Pinpoint the cell where the given text exists, returning its (X, Y) midpoint coordinate. 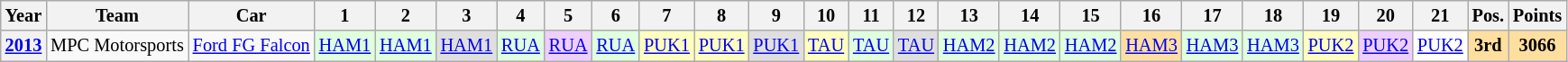
9 (775, 15)
1 (344, 15)
Year (23, 15)
Team (117, 15)
21 (1441, 15)
13 (968, 15)
6 (615, 15)
7 (667, 15)
19 (1331, 15)
14 (1030, 15)
2013 (23, 46)
5 (568, 15)
Car (252, 15)
4 (521, 15)
11 (871, 15)
17 (1212, 15)
16 (1151, 15)
20 (1385, 15)
18 (1273, 15)
8 (721, 15)
3066 (1537, 46)
2 (406, 15)
15 (1091, 15)
MPC Motorsports (117, 46)
Pos. (1488, 15)
3 (467, 15)
10 (826, 15)
Ford FG Falcon (252, 46)
Points (1537, 15)
3rd (1488, 46)
12 (916, 15)
